Locate the cell with the specified text and output its (x, y) center coordinate. 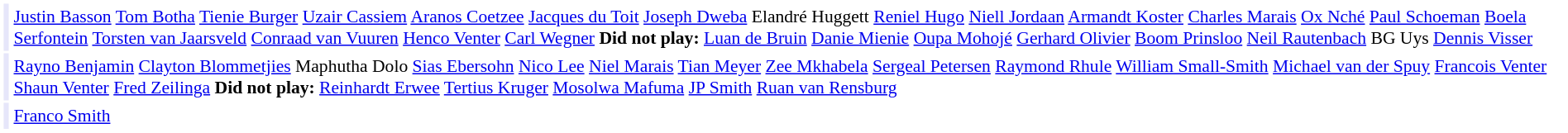
Franco Smith (788, 116)
